Find where the given text appears and provide that cell's center as (x, y) coordinate. 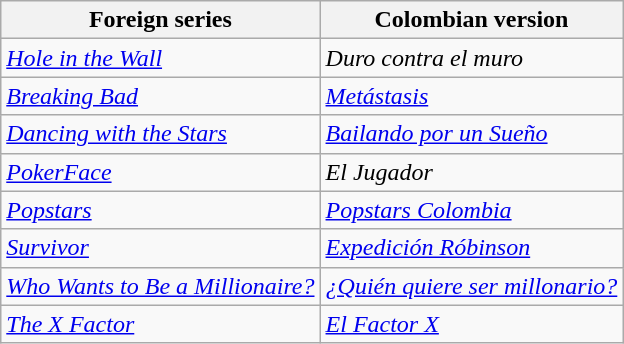
Bailando por un Sueño (472, 134)
Hole in the Wall (160, 58)
Who Wants to Be a Millionaire? (160, 286)
Foreign series (160, 20)
Dancing with the Stars (160, 134)
Expedición Róbinson (472, 248)
Survivor (160, 248)
El Jugador (472, 172)
Popstars (160, 210)
The X Factor (160, 324)
Metástasis (472, 96)
PokerFace (160, 172)
Breaking Bad (160, 96)
Colombian version (472, 20)
Popstars Colombia (472, 210)
Duro contra el muro (472, 58)
El Factor X (472, 324)
¿Quién quiere ser millonario? (472, 286)
